Capture the cell that displays the provided text and extract its (X, Y) central coordinate. 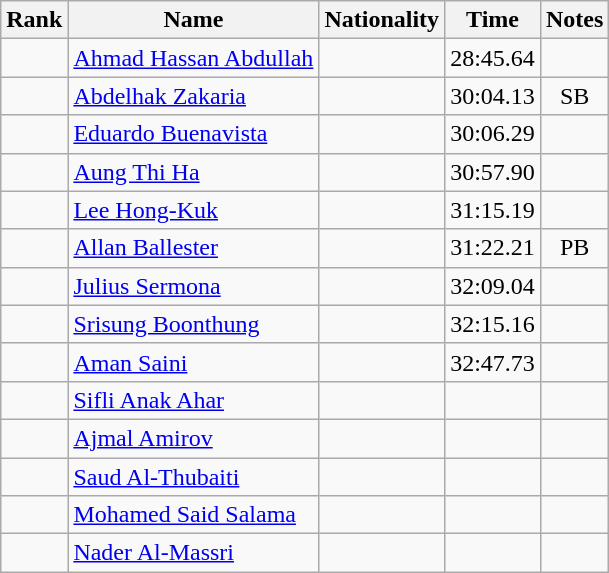
Nader Al-Massri (194, 553)
31:22.21 (493, 248)
Rank (34, 20)
Allan Ballester (194, 248)
Saud Al-Thubaiti (194, 477)
Lee Hong-Kuk (194, 210)
30:04.13 (493, 96)
Aman Saini (194, 362)
Abdelhak Zakaria (194, 96)
32:09.04 (493, 286)
Ahmad Hassan Abdullah (194, 58)
Ajmal Amirov (194, 438)
Notes (574, 20)
30:06.29 (493, 134)
28:45.64 (493, 58)
31:15.19 (493, 210)
Time (493, 20)
Nationality (382, 20)
32:15.16 (493, 324)
Name (194, 20)
Julius Sermona (194, 286)
PB (574, 248)
Eduardo Buenavista (194, 134)
Aung Thi Ha (194, 172)
Srisung Boonthung (194, 324)
Sifli Anak Ahar (194, 400)
30:57.90 (493, 172)
SB (574, 96)
Mohamed Said Salama (194, 515)
32:47.73 (493, 362)
